Capture the cell that displays the provided text and extract its [X, Y] central coordinate. 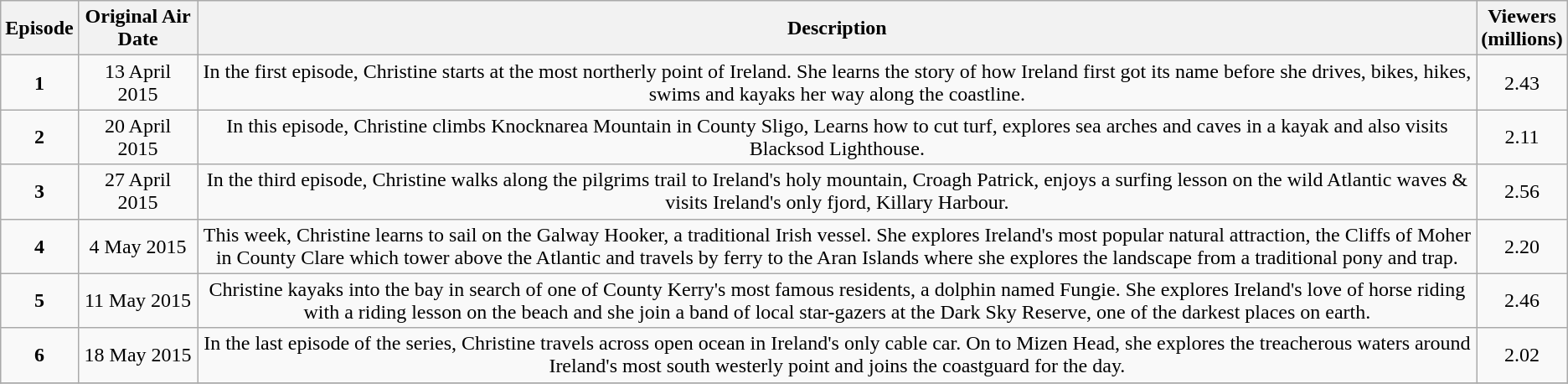
Description [838, 29]
5 [39, 300]
2.02 [1522, 355]
27 April 2015 [137, 191]
6 [39, 355]
2.11 [1522, 138]
4 [39, 246]
Original Air Date [137, 29]
2.20 [1522, 246]
20 April 2015 [137, 138]
1 [39, 82]
13 April 2015 [137, 82]
Viewers(millions) [1522, 29]
2 [39, 138]
2.46 [1522, 300]
3 [39, 191]
Episode [39, 29]
2.43 [1522, 82]
11 May 2015 [137, 300]
4 May 2015 [137, 246]
2.56 [1522, 191]
18 May 2015 [137, 355]
